Extract the [X, Y] coordinate from the center of the cell holding the provided text.  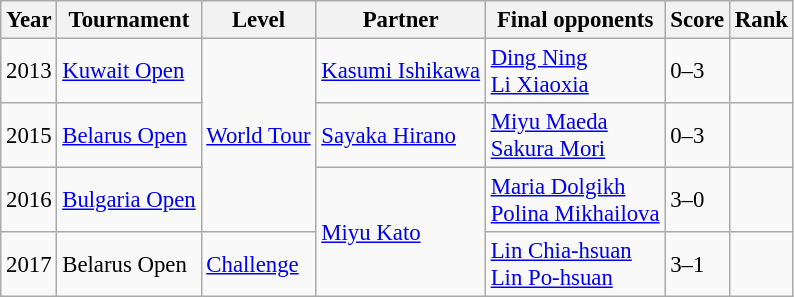
Kuwait Open [129, 72]
Lin Chia-hsuanLin Po-hsuan [575, 264]
2015 [29, 136]
Miyu MaedaSakura Mori [575, 136]
Sayaka Hirano [400, 136]
2013 [29, 72]
Kasumi Ishikawa [400, 72]
Score [698, 20]
Final opponents [575, 20]
2017 [29, 264]
Partner [400, 20]
Miyu Kato [400, 232]
3–1 [698, 264]
Year [29, 20]
Maria DolgikhPolina Mikhailova [575, 200]
3–0 [698, 200]
Challenge [258, 264]
World Tour [258, 136]
2016 [29, 200]
Ding NingLi Xiaoxia [575, 72]
Tournament [129, 20]
Level [258, 20]
Rank [762, 20]
Bulgaria Open [129, 200]
